Extract the (x, y) coordinate from the center of the cell holding the provided text.  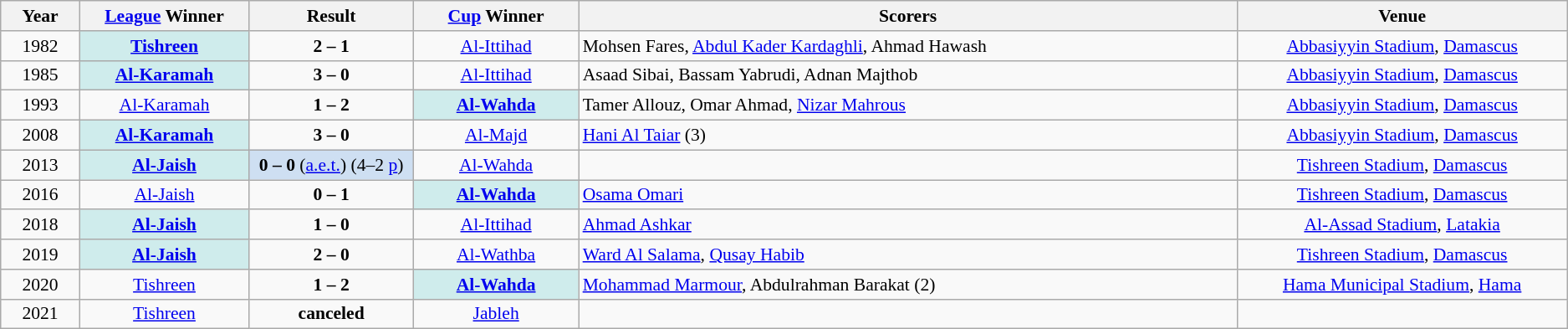
1993 (40, 105)
Tamer Allouz, Omar Ahmad, Nizar Mahrous (908, 105)
0 – 0 (a.e.t.) (4–2 p) (331, 165)
Ahmad Ashkar (908, 225)
1982 (40, 46)
canceled (331, 314)
Year (40, 16)
League Winner (164, 16)
2008 (40, 136)
Result (331, 16)
2020 (40, 285)
Al-Majd (497, 136)
2 – 0 (331, 254)
Scorers (908, 16)
Hama Municipal Stadium, Hama (1402, 285)
Ward Al Salama, Qusay Habib (908, 254)
2013 (40, 165)
2021 (40, 314)
Al-Wathba (497, 254)
1985 (40, 75)
Jableh (497, 314)
Osama Omari (908, 195)
0 – 1 (331, 195)
Mohammad Marmour, Abdulrahman Barakat (2) (908, 285)
Asaad Sibai, Bassam Yabrudi, Adnan Majthob (908, 75)
2018 (40, 225)
Venue (1402, 16)
2019 (40, 254)
Hani Al Taiar (3) (908, 136)
Cup Winner (497, 16)
2016 (40, 195)
Mohsen Fares, Abdul Kader Kardaghli, Ahmad Hawash (908, 46)
1 – 0 (331, 225)
2 – 1 (331, 46)
Al-Assad Stadium, Latakia (1402, 225)
